Pinpoint the cell where the given text exists, returning its [X, Y] midpoint coordinate. 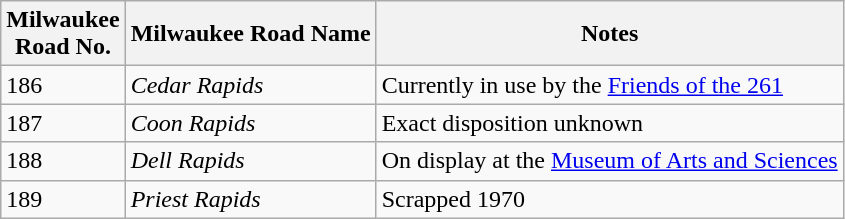
Currently in use by the Friends of the 261 [610, 85]
On display at the Museum of Arts and Sciences [610, 161]
Milwaukee Road Name [250, 34]
Dell Rapids [250, 161]
Priest Rapids [250, 199]
Scrapped 1970 [610, 199]
189 [63, 199]
Coon Rapids [250, 123]
Cedar Rapids [250, 85]
186 [63, 85]
MilwaukeeRoad No. [63, 34]
Exact disposition unknown [610, 123]
187 [63, 123]
188 [63, 161]
Notes [610, 34]
